From the cell containing the given text, extract its center point as [X, Y] coordinate. 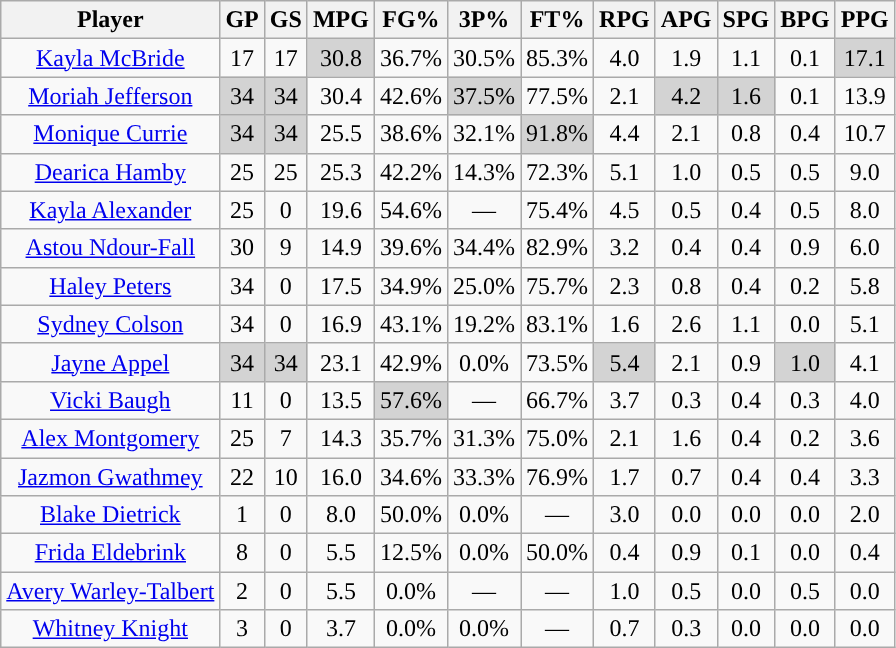
4.5 [625, 210]
3P% [484, 20]
FG% [410, 20]
GS [286, 20]
FT% [558, 20]
6.0 [864, 248]
25.0% [484, 286]
35.7% [410, 438]
33.3% [484, 477]
32.1% [484, 134]
GP [242, 20]
75.4% [558, 210]
36.7% [410, 58]
34.6% [410, 477]
38.6% [410, 134]
16.0 [340, 477]
Vicki Baugh [110, 400]
APG [686, 20]
85.3% [558, 58]
BPG [805, 20]
2.6 [686, 324]
2.0 [864, 515]
Moriah Jefferson [110, 96]
Whitney Knight [110, 629]
2 [242, 591]
30 [242, 248]
14.3% [484, 172]
14.3 [340, 438]
19.6 [340, 210]
25.3 [340, 172]
Kayla McBride [110, 58]
5.4 [625, 362]
3 [242, 629]
42.9% [410, 362]
30.5% [484, 58]
83.1% [558, 324]
10.7 [864, 134]
30.4 [340, 96]
3.2 [625, 248]
77.5% [558, 96]
4.4 [625, 134]
66.7% [558, 400]
91.8% [558, 134]
22 [242, 477]
3.3 [864, 477]
57.6% [410, 400]
Kayla Alexander [110, 210]
25.5 [340, 134]
9.0 [864, 172]
MPG [340, 20]
17.5 [340, 286]
1.9 [686, 58]
19.2% [484, 324]
34.4% [484, 248]
34.9% [410, 286]
13.9 [864, 96]
42.2% [410, 172]
Jayne Appel [110, 362]
43.1% [410, 324]
Monique Currie [110, 134]
4.1 [864, 362]
23.1 [340, 362]
Blake Dietrick [110, 515]
14.9 [340, 248]
5.8 [864, 286]
RPG [625, 20]
37.5% [484, 96]
3.0 [625, 515]
8 [242, 553]
Avery Warley-Talbert [110, 591]
Frida Eldebrink [110, 553]
Dearica Hamby [110, 172]
39.6% [410, 248]
Astou Ndour-Fall [110, 248]
SPG [746, 20]
4.2 [686, 96]
Jazmon Gwathmey [110, 477]
17.1 [864, 58]
82.9% [558, 248]
42.6% [410, 96]
75.7% [558, 286]
9 [286, 248]
PPG [864, 20]
54.6% [410, 210]
30.8 [340, 58]
11 [242, 400]
73.5% [558, 362]
Alex Montgomery [110, 438]
Haley Peters [110, 286]
72.3% [558, 172]
Player [110, 20]
3.6 [864, 438]
10 [286, 477]
75.0% [558, 438]
12.5% [410, 553]
1 [242, 515]
Sydney Colson [110, 324]
76.9% [558, 477]
7 [286, 438]
13.5 [340, 400]
16.9 [340, 324]
31.3% [484, 438]
1.7 [625, 477]
2.3 [625, 286]
